Return the (X, Y) coordinate for the center point of the cell that contains the specified text.  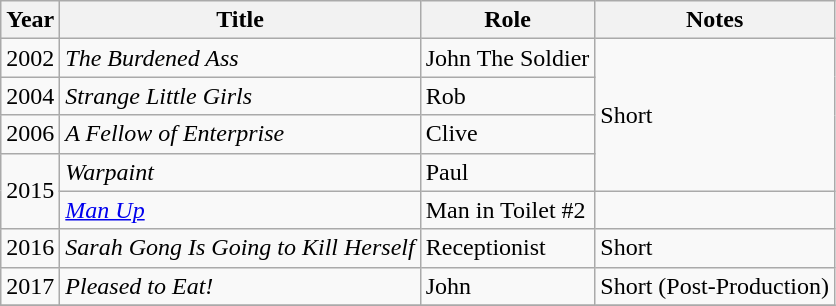
Sarah Gong Is Going to Kill Herself (240, 248)
Role (508, 20)
The Burdened Ass (240, 58)
Paul (508, 172)
Warpaint (240, 172)
2002 (30, 58)
Pleased to Eat! (240, 286)
John (508, 286)
Clive (508, 134)
Notes (715, 20)
Man in Toilet #2 (508, 210)
Strange Little Girls (240, 96)
Receptionist (508, 248)
Year (30, 20)
2004 (30, 96)
Title (240, 20)
John The Soldier (508, 58)
Rob (508, 96)
Man Up (240, 210)
Short (Post-Production) (715, 286)
2006 (30, 134)
2015 (30, 191)
2017 (30, 286)
A Fellow of Enterprise (240, 134)
2016 (30, 248)
